Determine the [x, y] coordinate at the center of the cell enclosing the given text.  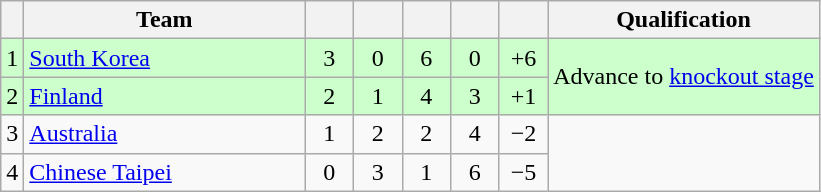
−2 [524, 134]
+1 [524, 96]
Team [164, 20]
Australia [164, 134]
+6 [524, 58]
Chinese Taipei [164, 172]
Finland [164, 96]
Qualification [684, 20]
−5 [524, 172]
South Korea [164, 58]
Advance to knockout stage [684, 77]
